Scan for the cell matching the given text and deliver its (x, y) coordinate at center. 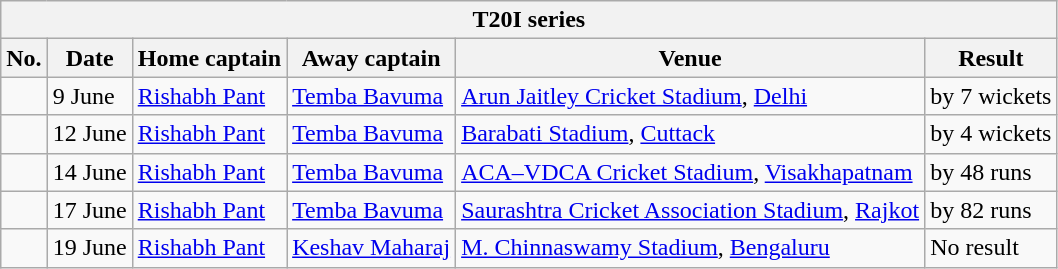
Result (991, 58)
by 48 runs (991, 172)
Venue (690, 58)
14 June (90, 172)
12 June (90, 134)
by 4 wickets (991, 134)
No result (991, 248)
by 82 runs (991, 210)
ACA–VDCA Cricket Stadium, Visakhapatnam (690, 172)
Away captain (372, 58)
Barabati Stadium, Cuttack (690, 134)
M. Chinnaswamy Stadium, Bengaluru (690, 248)
Keshav Maharaj (372, 248)
by 7 wickets (991, 96)
T20I series (529, 20)
19 June (90, 248)
Saurashtra Cricket Association Stadium, Rajkot (690, 210)
Arun Jaitley Cricket Stadium, Delhi (690, 96)
9 June (90, 96)
17 June (90, 210)
No. (24, 58)
Date (90, 58)
Home captain (209, 58)
